Provide the [X, Y] coordinate of the cell's center where the given text is located.  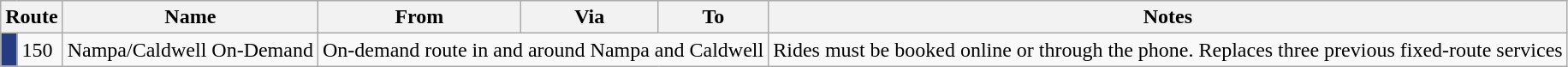
On-demand route in and around Nampa and Caldwell [543, 50]
To [714, 17]
Rides must be booked online or through the phone. Replaces three previous fixed-route services [1167, 50]
Via [589, 17]
Route [32, 17]
From [419, 17]
150 [39, 50]
Nampa/Caldwell On-Demand [190, 50]
Notes [1167, 17]
Name [190, 17]
